Capture the cell that displays the provided text and extract its (X, Y) central coordinate. 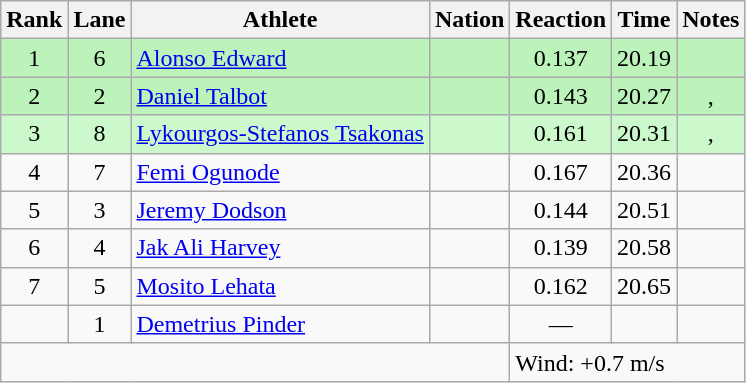
Nation (469, 20)
Notes (711, 20)
Lykourgos-Stefanos Tsakonas (280, 134)
0.137 (561, 58)
0.144 (561, 210)
Time (644, 20)
Reaction (561, 20)
20.58 (644, 248)
0.167 (561, 172)
0.161 (561, 134)
20.27 (644, 96)
Athlete (280, 20)
— (561, 324)
Femi Ogunode (280, 172)
Alonso Edward (280, 58)
0.162 (561, 286)
0.143 (561, 96)
20.31 (644, 134)
Demetrius Pinder (280, 324)
Wind: +0.7 m/s (628, 362)
8 (100, 134)
Lane (100, 20)
20.19 (644, 58)
20.36 (644, 172)
Mosito Lehata (280, 286)
Daniel Talbot (280, 96)
20.65 (644, 286)
20.51 (644, 210)
Jeremy Dodson (280, 210)
Jak Ali Harvey (280, 248)
0.139 (561, 248)
Rank (34, 20)
